Locate the cell with the specified text and output its (X, Y) center coordinate. 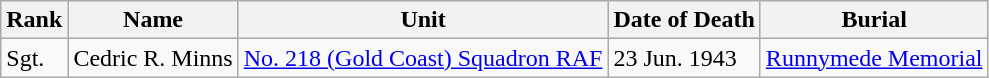
Runnymede Memorial (874, 58)
No. 218 (Gold Coast) Squadron RAF (423, 58)
Sgt. (34, 58)
Unit (423, 20)
Date of Death (684, 20)
Rank (34, 20)
23 Jun. 1943 (684, 58)
Burial (874, 20)
Cedric R. Minns (153, 58)
Name (153, 20)
